Return (x, y) of the center of cell containing provided text 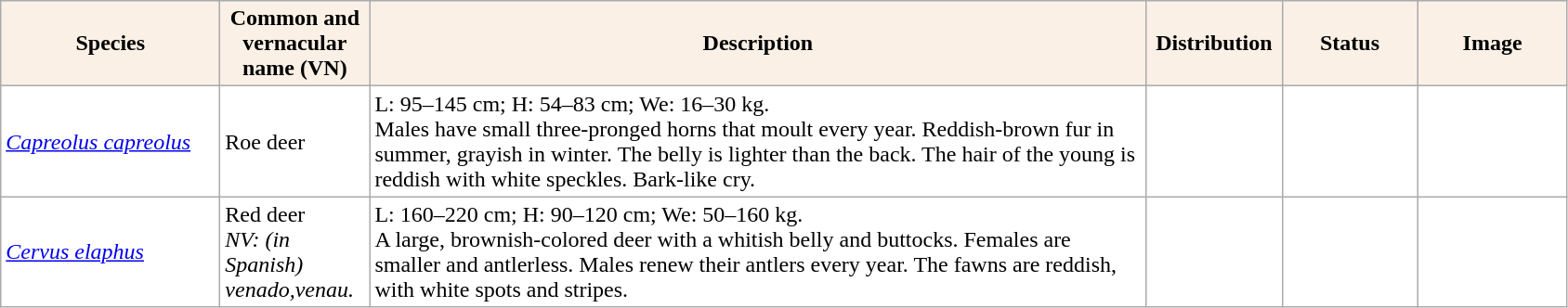
Image (1492, 44)
Roe deer (295, 141)
Species (111, 44)
Description (758, 44)
Distribution (1214, 44)
Cervus elaphus (111, 252)
Red deerNV: (in Spanish) venado,venau. (295, 252)
Common and vernacular name (VN) (295, 44)
Status (1350, 44)
Capreolus capreolus (111, 141)
